Return the (x, y) coordinate for the center point of the cell that contains the specified text.  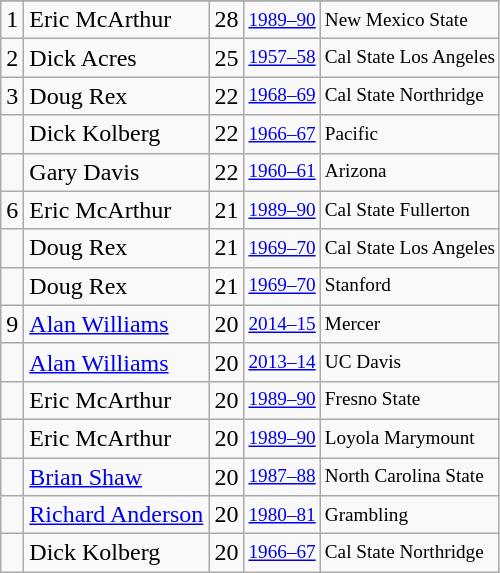
Fresno State (410, 400)
Gary Davis (116, 172)
Cal State Fullerton (410, 210)
6 (12, 210)
Pacific (410, 134)
9 (12, 324)
1987–88 (282, 477)
28 (226, 20)
1 (12, 20)
UC Davis (410, 362)
1968–69 (282, 96)
1960–61 (282, 172)
1957–58 (282, 58)
Richard Anderson (116, 515)
25 (226, 58)
Brian Shaw (116, 477)
Dick Acres (116, 58)
Mercer (410, 324)
Grambling (410, 515)
Arizona (410, 172)
1980–81 (282, 515)
3 (12, 96)
2014–15 (282, 324)
New Mexico State (410, 20)
2013–14 (282, 362)
North Carolina State (410, 477)
Loyola Marymount (410, 438)
Stanford (410, 286)
2 (12, 58)
